Search for the cell housing the specified text and yield its [x, y] center coordinate. 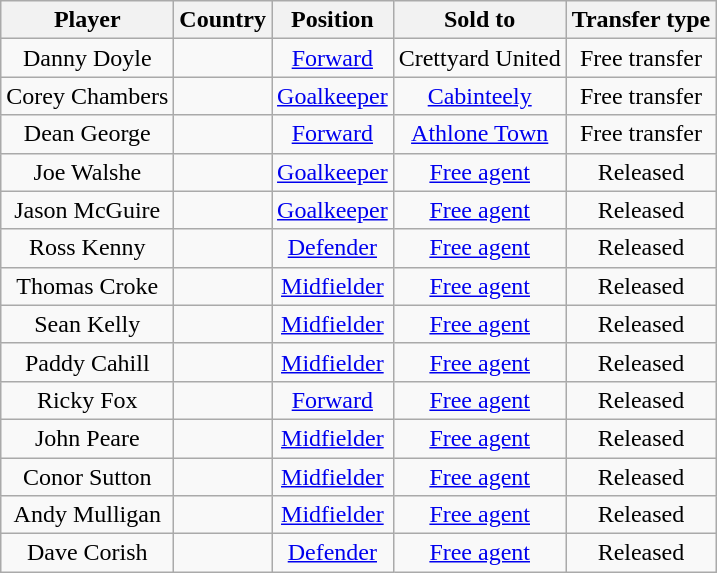
Sean Kelly [88, 324]
Joe Walshe [88, 172]
Sold to [480, 20]
Dave Corish [88, 553]
Andy Mulligan [88, 515]
Athlone Town [480, 134]
Danny Doyle [88, 58]
Dean George [88, 134]
Corey Chambers [88, 96]
Ross Kenny [88, 248]
Jason McGuire [88, 210]
Player [88, 20]
Cabinteely [480, 96]
John Peare [88, 438]
Paddy Cahill [88, 362]
Crettyard United [480, 58]
Conor Sutton [88, 477]
Country [223, 20]
Thomas Croke [88, 286]
Transfer type [640, 20]
Position [333, 20]
Ricky Fox [88, 400]
